Provide the (x, y) coordinate of the cell's center where the given text is located.  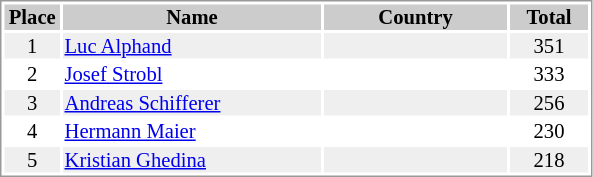
3 (32, 103)
Total (549, 17)
5 (32, 160)
4 (32, 131)
Andreas Schifferer (192, 103)
256 (549, 103)
Josef Strobl (192, 75)
218 (549, 160)
230 (549, 131)
Name (192, 17)
351 (549, 46)
1 (32, 46)
Place (32, 17)
Country (416, 17)
2 (32, 75)
Hermann Maier (192, 131)
333 (549, 75)
Kristian Ghedina (192, 160)
Luc Alphand (192, 46)
